Locate the cell with the specified text and output its [x, y] center coordinate. 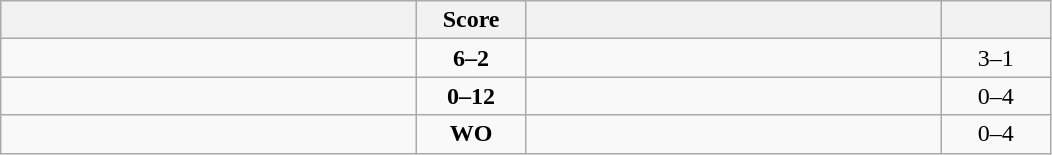
WO [472, 134]
3–1 [996, 58]
6–2 [472, 58]
0–12 [472, 96]
Score [472, 20]
